Locate the cell with the specified text and output its (X, Y) center coordinate. 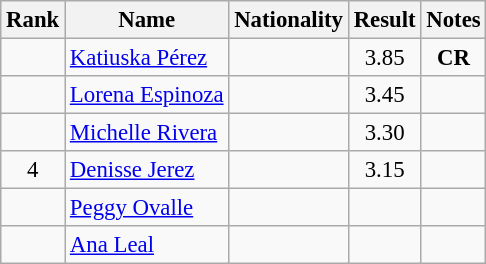
CR (454, 58)
Ana Leal (147, 245)
3.15 (384, 170)
3.45 (384, 95)
3.85 (384, 58)
Nationality (288, 20)
Denisse Jerez (147, 170)
Michelle Rivera (147, 133)
Katiuska Pérez (147, 58)
4 (33, 170)
Rank (33, 20)
Result (384, 20)
Peggy Ovalle (147, 208)
Notes (454, 20)
Name (147, 20)
3.30 (384, 133)
Lorena Espinoza (147, 95)
